Identify which cell holds the provided text, then report its [x, y] central coordinate. 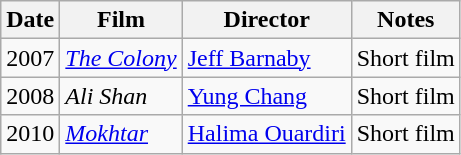
Yung Chang [266, 96]
The Colony [121, 58]
Date [30, 20]
Ali Shan [121, 96]
2010 [30, 134]
2007 [30, 58]
Mokhtar [121, 134]
Halima Ouardiri [266, 134]
Notes [406, 20]
Jeff Barnaby [266, 58]
2008 [30, 96]
Film [121, 20]
Director [266, 20]
